From the cell containing the given text, extract its center point as [x, y] coordinate. 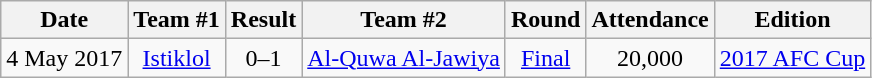
Final [545, 58]
Team #2 [404, 20]
Attendance [650, 20]
4 May 2017 [64, 58]
Round [545, 20]
Al-Quwa Al-Jawiya [404, 58]
0–1 [263, 58]
20,000 [650, 58]
Edition [792, 20]
2017 AFC Cup [792, 58]
Date [64, 20]
Istiklol [177, 58]
Team #1 [177, 20]
Result [263, 20]
